Return [X, Y] of the center of cell containing provided text 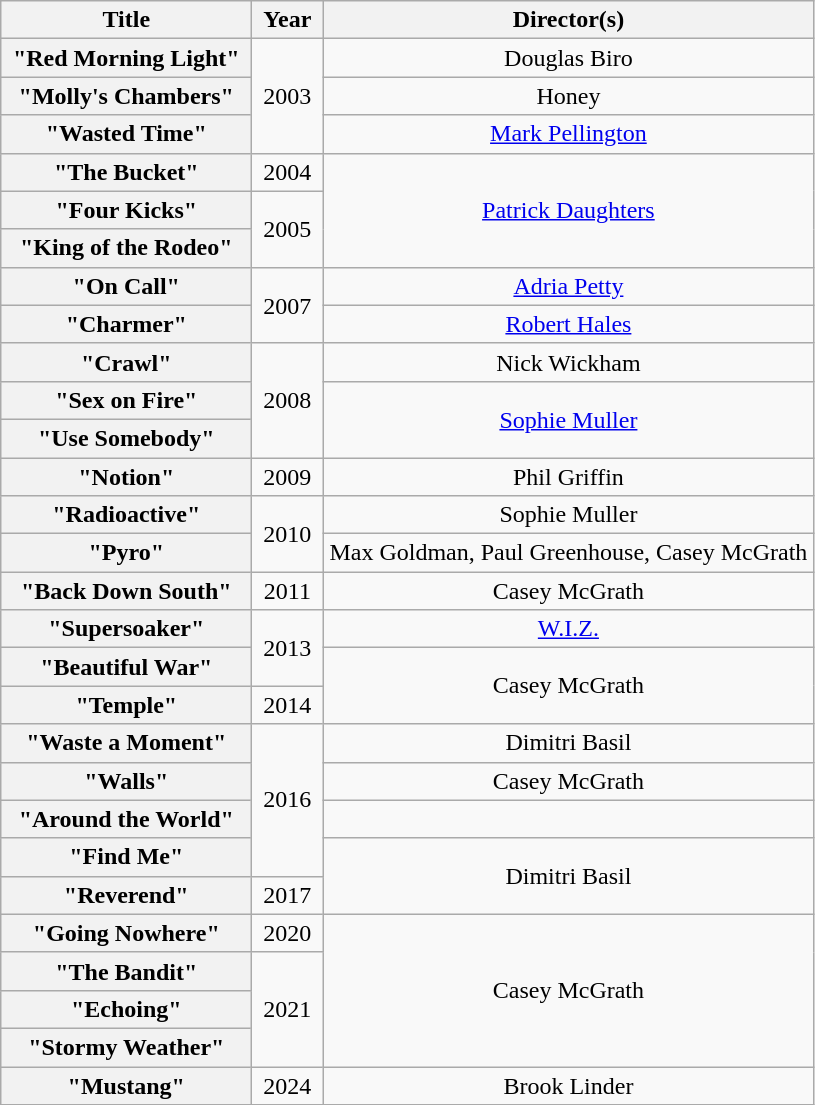
2016 [288, 800]
"On Call" [126, 286]
"Walls" [126, 781]
Patrick Daughters [568, 210]
2005 [288, 229]
2017 [288, 895]
Nick Wickham [568, 362]
"Mustang" [126, 1085]
"Red Morning Light" [126, 58]
"Back Down South" [126, 591]
Max Goldman, Paul Greenhouse, Casey McGrath [568, 553]
"The Bucket" [126, 172]
"Reverend" [126, 895]
"Echoing" [126, 1009]
"The Bandit" [126, 971]
Mark Pellington [568, 134]
2003 [288, 96]
Douglas Biro [568, 58]
"Beautiful War" [126, 667]
2007 [288, 305]
2004 [288, 172]
2008 [288, 400]
"Charmer" [126, 324]
"Sex on Fire" [126, 400]
Honey [568, 96]
"Waste a Moment" [126, 743]
"Supersoaker" [126, 629]
"Stormy Weather" [126, 1047]
Phil Griffin [568, 477]
"Going Nowhere" [126, 933]
"Temple" [126, 705]
"Crawl" [126, 362]
2021 [288, 1009]
Adria Petty [568, 286]
"Use Somebody" [126, 438]
Director(s) [568, 20]
"Four Kicks" [126, 210]
2011 [288, 591]
2009 [288, 477]
2010 [288, 534]
"King of the Rodeo" [126, 248]
"Molly's Chambers" [126, 96]
Robert Hales [568, 324]
"Pyro" [126, 553]
"Wasted Time" [126, 134]
2024 [288, 1085]
W.I.Z. [568, 629]
Title [126, 20]
2014 [288, 705]
"Radioactive" [126, 515]
2020 [288, 933]
2013 [288, 648]
Year [288, 20]
"Around the World" [126, 819]
Brook Linder [568, 1085]
"Find Me" [126, 857]
"Notion" [126, 477]
